Detect which cell encompasses the target text, then output its [x, y] center coordinate. 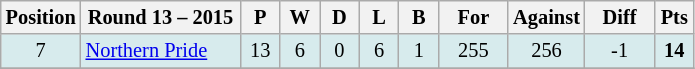
-1 [620, 51]
D [340, 17]
13 [260, 51]
Position [41, 17]
1 [419, 51]
Northern Pride [161, 51]
0 [340, 51]
256 [546, 51]
7 [41, 51]
14 [674, 51]
Pts [674, 17]
P [260, 17]
L [379, 17]
Against [546, 17]
For [474, 17]
Diff [620, 17]
Round 13 – 2015 [161, 17]
B [419, 17]
255 [474, 51]
W [300, 17]
